Return the [x, y] coordinate for the center point of the cell that contains the specified text.  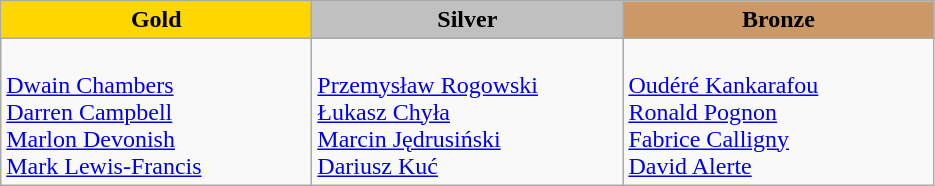
Bronze [778, 20]
Silver [468, 20]
Przemysław Rogowski Łukasz Chyła Marcin JędrusińskiDariusz Kuć [468, 112]
Dwain ChambersDarren Campbell Marlon Devonish Mark Lewis-Francis [156, 112]
Oudéré Kankarafou Ronald Pognon Fabrice Calligny David Alerte [778, 112]
Gold [156, 20]
